Capture the cell that displays the provided text and extract its (X, Y) central coordinate. 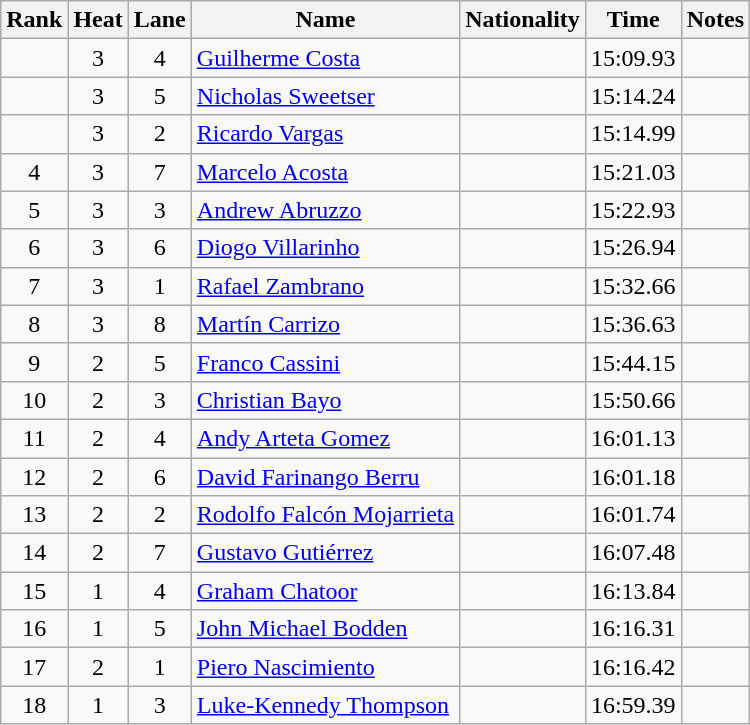
15:21.03 (633, 172)
10 (34, 400)
9 (34, 362)
15:09.93 (633, 58)
Rank (34, 20)
Rafael Zambrano (325, 286)
15:14.99 (633, 134)
Marcelo Acosta (325, 172)
16:13.84 (633, 591)
15:36.63 (633, 324)
16:16.31 (633, 629)
15:44.15 (633, 362)
15:26.94 (633, 248)
Lane (160, 20)
Rodolfo Falcón Mojarrieta (325, 515)
Guilherme Costa (325, 58)
15:14.24 (633, 96)
David Farinango Berru (325, 477)
Ricardo Vargas (325, 134)
Piero Nascimiento (325, 667)
15:32.66 (633, 286)
Heat (98, 20)
Nationality (523, 20)
Andrew Abruzzo (325, 210)
Gustavo Gutiérrez (325, 553)
16:07.48 (633, 553)
Graham Chatoor (325, 591)
15 (34, 591)
17 (34, 667)
16:59.39 (633, 705)
16:01.18 (633, 477)
Name (325, 20)
16:16.42 (633, 667)
Notes (715, 20)
Luke-Kennedy Thompson (325, 705)
Franco Cassini (325, 362)
15:50.66 (633, 400)
Andy Arteta Gomez (325, 438)
Christian Bayo (325, 400)
Martín Carrizo (325, 324)
16:01.74 (633, 515)
18 (34, 705)
14 (34, 553)
Nicholas Sweetser (325, 96)
Time (633, 20)
16 (34, 629)
John Michael Bodden (325, 629)
15:22.93 (633, 210)
16:01.13 (633, 438)
Diogo Villarinho (325, 248)
13 (34, 515)
12 (34, 477)
11 (34, 438)
